Capture the cell that displays the provided text and extract its (X, Y) central coordinate. 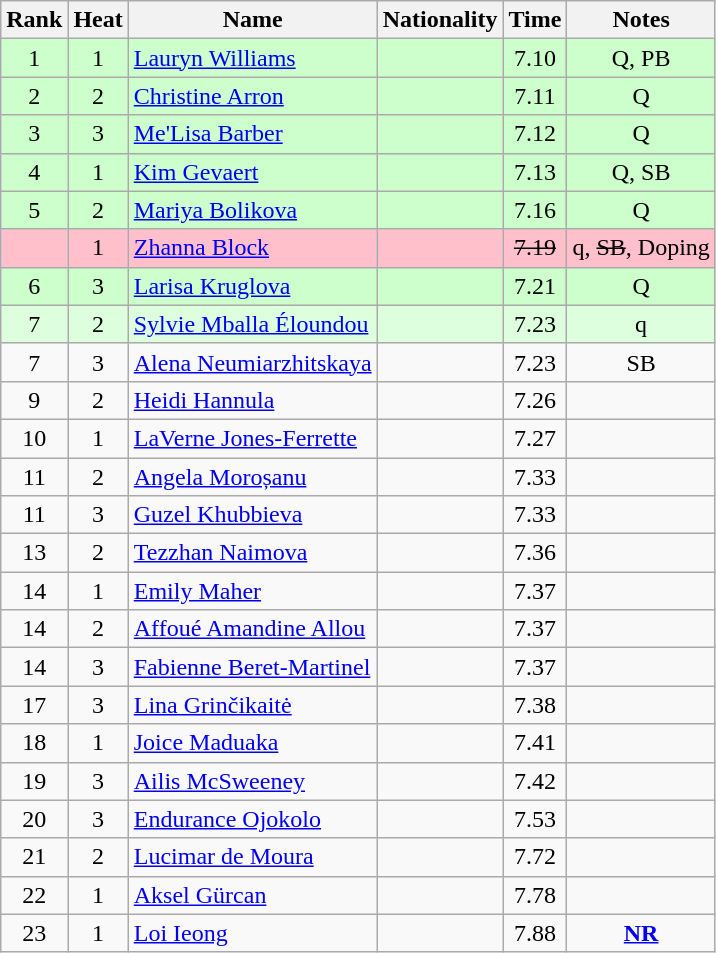
Mariya Bolikova (252, 210)
Christine Arron (252, 96)
Notes (641, 20)
7.26 (535, 400)
7.21 (535, 286)
7.41 (535, 743)
Tezzhan Naimova (252, 553)
19 (34, 781)
Joice Maduaka (252, 743)
Alena Neumiarzhitskaya (252, 362)
Kim Gevaert (252, 172)
NR (641, 933)
23 (34, 933)
9 (34, 400)
7.13 (535, 172)
Time (535, 20)
6 (34, 286)
Aksel Gürcan (252, 895)
SB (641, 362)
q (641, 324)
7.88 (535, 933)
Ailis McSweeney (252, 781)
20 (34, 819)
7.10 (535, 58)
Q, PB (641, 58)
Larisa Kruglova (252, 286)
Sylvie Mballa Éloundou (252, 324)
17 (34, 705)
7.38 (535, 705)
18 (34, 743)
Lauryn Williams (252, 58)
Lina Grinčikaitė (252, 705)
LaVerne Jones-Ferrette (252, 438)
Lucimar de Moura (252, 857)
Zhanna Block (252, 248)
7.16 (535, 210)
7.19 (535, 248)
Me'Lisa Barber (252, 134)
22 (34, 895)
7.72 (535, 857)
Heat (98, 20)
Q, SB (641, 172)
Fabienne Beret-Martinel (252, 667)
Loi Ieong (252, 933)
Affoué Amandine Allou (252, 629)
Nationality (440, 20)
Name (252, 20)
q, SB, Doping (641, 248)
Heidi Hannula (252, 400)
Angela Moroșanu (252, 477)
10 (34, 438)
7.12 (535, 134)
Endurance Ojokolo (252, 819)
Guzel Khubbieva (252, 515)
7.53 (535, 819)
7.11 (535, 96)
7.78 (535, 895)
7.36 (535, 553)
5 (34, 210)
7.42 (535, 781)
13 (34, 553)
Emily Maher (252, 591)
7.27 (535, 438)
4 (34, 172)
Rank (34, 20)
21 (34, 857)
